Search for the cell housing the specified text and yield its (x, y) center coordinate. 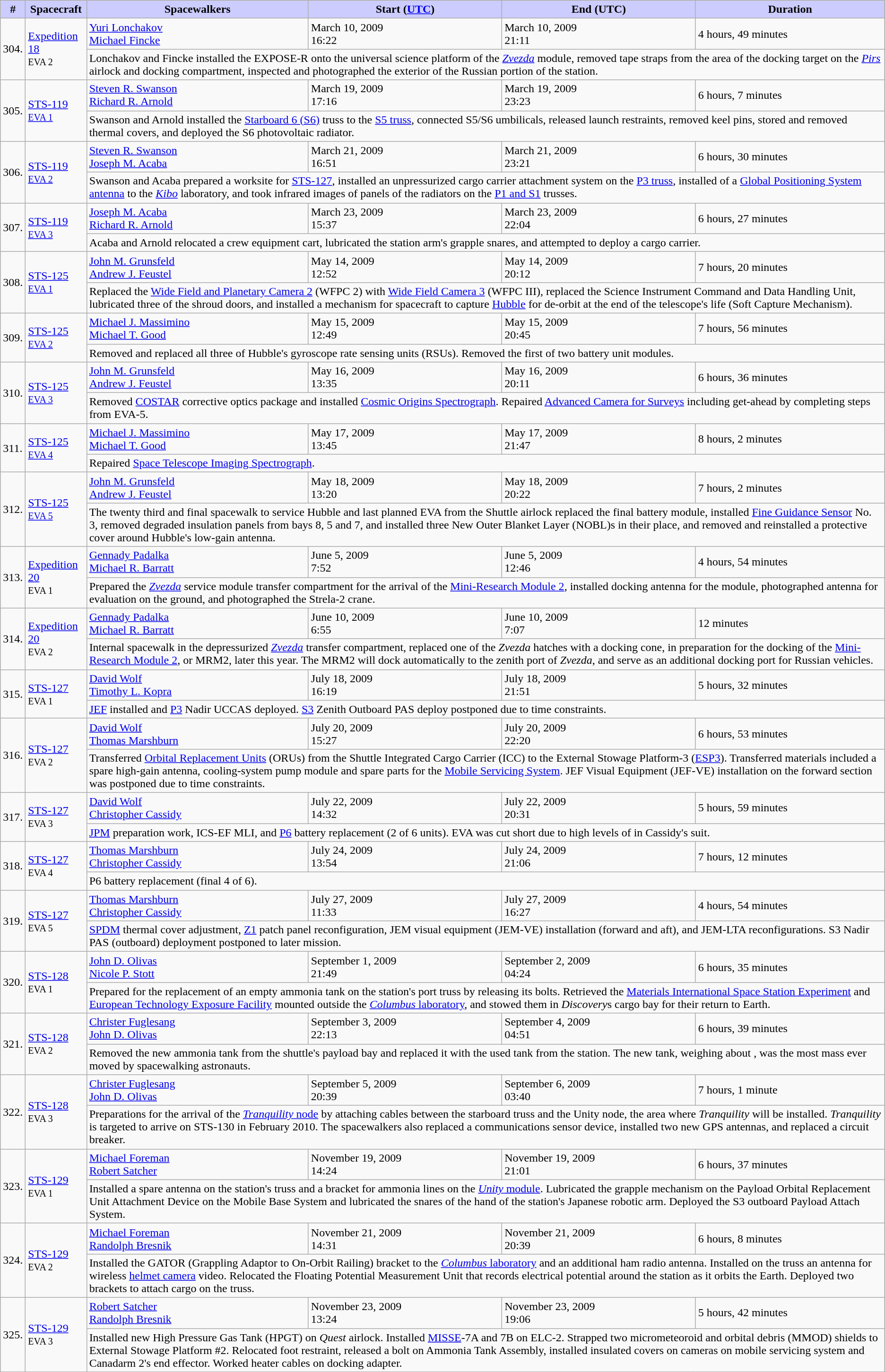
7 hours, 1 minute (790, 1090)
309. (13, 338)
June 5, 200912:46 (599, 562)
STS-119EVA 1 (56, 111)
November 19, 200921:01 (599, 1164)
March 19, 200917:16 (405, 96)
7 hours, 12 minutes (790, 857)
314. (13, 639)
5 hours, 59 minutes (790, 808)
310. (13, 393)
June 5, 20097:52 (405, 562)
STS-127EVA 1 (56, 694)
321. (13, 1044)
July 20, 200922:20 (599, 734)
July 22, 200920:31 (599, 808)
313. (13, 577)
STS-127EVA 3 (56, 817)
John D. Olivas Nicole P. Stott (198, 967)
May 14, 200912:52 (405, 267)
Start (UTC) (405, 9)
JPM preparation work, ICS-EF MLI, and P6 battery replacement (2 of 6 units). EVA was cut short due to high levels of in Cassidy's suit. (486, 833)
5 hours, 32 minutes (790, 685)
6 hours, 37 minutes (790, 1164)
308. (13, 282)
June 10, 20097:07 (599, 623)
September 4, 200904:51 (599, 1029)
Expedition 20EVA 2 (56, 639)
P6 battery replacement (final 4 of 6). (486, 881)
320. (13, 982)
316. (13, 755)
May 15, 200912:49 (405, 328)
March 23, 200915:37 (405, 218)
May 16, 200913:35 (405, 377)
November 21, 200920:39 (599, 1239)
March 10, 200921:11 (599, 34)
STS-129EVA 2 (56, 1260)
Duration (790, 9)
May 18, 200920:22 (599, 488)
July 20, 200915:27 (405, 734)
Michael Foreman Robert Satcher (198, 1164)
September 6, 200903:40 (599, 1090)
STS-125EVA 5 (56, 510)
July 27, 200911:33 (405, 906)
STS-125EVA 4 (56, 448)
Robert Satcher Randolph Bresnik (198, 1312)
STS-127EVA 2 (56, 755)
STS-119EVA 2 (56, 172)
# (13, 9)
Expedition 20EVA 1 (56, 577)
David Wolf Christopher Cassidy (198, 808)
Michael Foreman Randolph Bresnik (198, 1239)
6 hours, 27 minutes (790, 218)
STS-128EVA 1 (56, 982)
7 hours, 56 minutes (790, 328)
David Wolf Thomas Marshburn (198, 734)
March 23, 200922:04 (599, 218)
March 10, 200916:22 (405, 34)
305. (13, 111)
September 2, 200904:24 (599, 967)
Spacewalkers (198, 9)
November 21, 200914:31 (405, 1239)
May 14, 200920:12 (599, 267)
4 hours, 49 minutes (790, 34)
Yuri Lonchakov Michael Fincke (198, 34)
STS-128EVA 3 (56, 1112)
307. (13, 227)
JEF installed and P3 Nadir UCCAS deployed. S3 Zenith Outboard PAS deploy postponed due to time constraints. (486, 709)
May 15, 200920:45 (599, 328)
6 hours, 30 minutes (790, 157)
319. (13, 921)
July 24, 200913:54 (405, 857)
5 hours, 42 minutes (790, 1312)
306. (13, 172)
304. (13, 49)
12 minutes (790, 623)
STS-127EVA 4 (56, 866)
317. (13, 817)
November 23, 200913:24 (405, 1312)
June 10, 20096:55 (405, 623)
6 hours, 39 minutes (790, 1029)
318. (13, 866)
July 18, 200921:51 (599, 685)
Steven R. Swanson Richard R. Arnold (198, 96)
STS-129EVA 3 (56, 1334)
STS-127EVA 5 (56, 921)
May 17, 200913:45 (405, 439)
End (UTC) (599, 9)
STS-129EVA 1 (56, 1186)
July 27, 200916:27 (599, 906)
323. (13, 1186)
Removed and replaced all three of Hubble's gyroscope rate sensing units (RSUs). Removed the first of two battery unit modules. (486, 353)
324. (13, 1260)
Repaired Space Telescope Imaging Spectrograph. (486, 463)
July 18, 200916:19 (405, 685)
6 hours, 35 minutes (790, 967)
Spacecraft (56, 9)
Expedition 18EVA 2 (56, 49)
September 1, 200921:49 (405, 967)
6 hours, 7 minutes (790, 96)
STS-125EVA 3 (56, 393)
November 23, 200919:06 (599, 1312)
Steven R. Swanson Joseph M. Acaba (198, 157)
March 21, 200916:51 (405, 157)
312. (13, 510)
May 16, 200920:11 (599, 377)
September 5, 200920:39 (405, 1090)
Joseph M. Acaba Richard R. Arnold (198, 218)
May 17, 200921:47 (599, 439)
July 22, 200914:32 (405, 808)
September 3, 200922:13 (405, 1029)
STS-125EVA 1 (56, 282)
6 hours, 8 minutes (790, 1239)
325. (13, 1334)
November 19, 200914:24 (405, 1164)
Acaba and Arnold relocated a crew equipment cart, lubricated the station arm's grapple snares, and attempted to deploy a cargo carrier. (486, 243)
7 hours, 2 minutes (790, 488)
July 24, 200921:06 (599, 857)
7 hours, 20 minutes (790, 267)
STS-128EVA 2 (56, 1044)
May 18, 200913:20 (405, 488)
6 hours, 53 minutes (790, 734)
STS-125EVA 2 (56, 338)
March 21, 200923:21 (599, 157)
311. (13, 448)
STS-119EVA 3 (56, 227)
David Wolf Timothy L. Kopra (198, 685)
6 hours, 36 minutes (790, 377)
315. (13, 694)
March 19, 200923:23 (599, 96)
8 hours, 2 minutes (790, 439)
322. (13, 1112)
